Return the (X, Y) coordinate for the center point of the cell that contains the specified text.  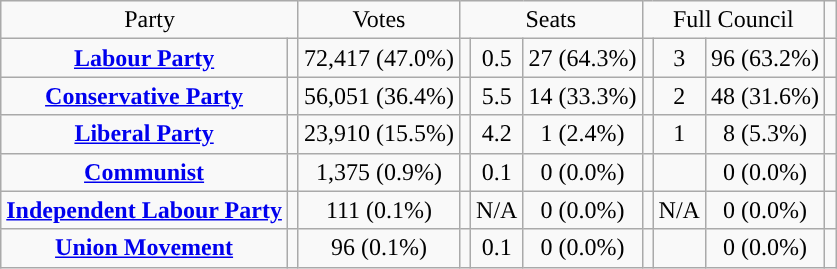
Seats (552, 20)
48 (31.6%) (764, 96)
111 (0.1%) (378, 210)
96 (0.1%) (378, 248)
0.5 (497, 58)
72,417 (47.0%) (378, 58)
27 (64.3%) (582, 58)
Union Movement (144, 248)
5.5 (497, 96)
Full Council (734, 20)
1 (679, 134)
Independent Labour Party (144, 210)
1 (2.4%) (582, 134)
Labour Party (144, 58)
23,910 (15.5%) (378, 134)
3 (679, 58)
Liberal Party (144, 134)
1,375 (0.9%) (378, 172)
96 (63.2%) (764, 58)
8 (5.3%) (764, 134)
56,051 (36.4%) (378, 96)
Votes (378, 20)
Party (150, 20)
2 (679, 96)
Conservative Party (144, 96)
14 (33.3%) (582, 96)
Communist (144, 172)
4.2 (497, 134)
